Determine the (X, Y) coordinate at the center of the cell enclosing the given text.  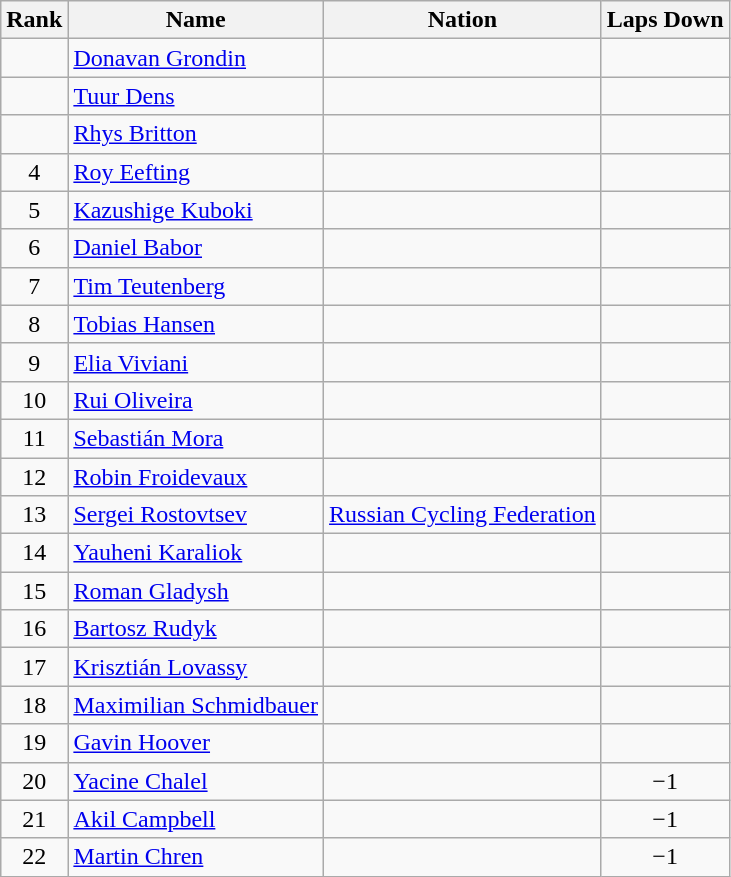
Robin Froidevaux (196, 477)
11 (34, 438)
Yauheni Karaliok (196, 553)
20 (34, 781)
Russian Cycling Federation (463, 515)
15 (34, 591)
Daniel Babor (196, 248)
5 (34, 210)
14 (34, 553)
8 (34, 324)
Gavin Hoover (196, 743)
16 (34, 629)
Roman Gladysh (196, 591)
Tobias Hansen (196, 324)
10 (34, 400)
Nation (463, 20)
Name (196, 20)
13 (34, 515)
Rhys Britton (196, 134)
Tuur Dens (196, 96)
22 (34, 857)
Sergei Rostovtsev (196, 515)
Bartosz Rudyk (196, 629)
Martin Chren (196, 857)
Tim Teutenberg (196, 286)
12 (34, 477)
Rank (34, 20)
Krisztián Lovassy (196, 667)
Laps Down (665, 20)
Sebastián Mora (196, 438)
9 (34, 362)
Kazushige Kuboki (196, 210)
Roy Eefting (196, 172)
Donavan Grondin (196, 58)
Rui Oliveira (196, 400)
Akil Campbell (196, 819)
4 (34, 172)
Yacine Chalel (196, 781)
17 (34, 667)
Maximilian Schmidbauer (196, 705)
18 (34, 705)
6 (34, 248)
21 (34, 819)
Elia Viviani (196, 362)
7 (34, 286)
19 (34, 743)
